For the text-containing cell, return its midpoint in [X, Y] coordinate format. 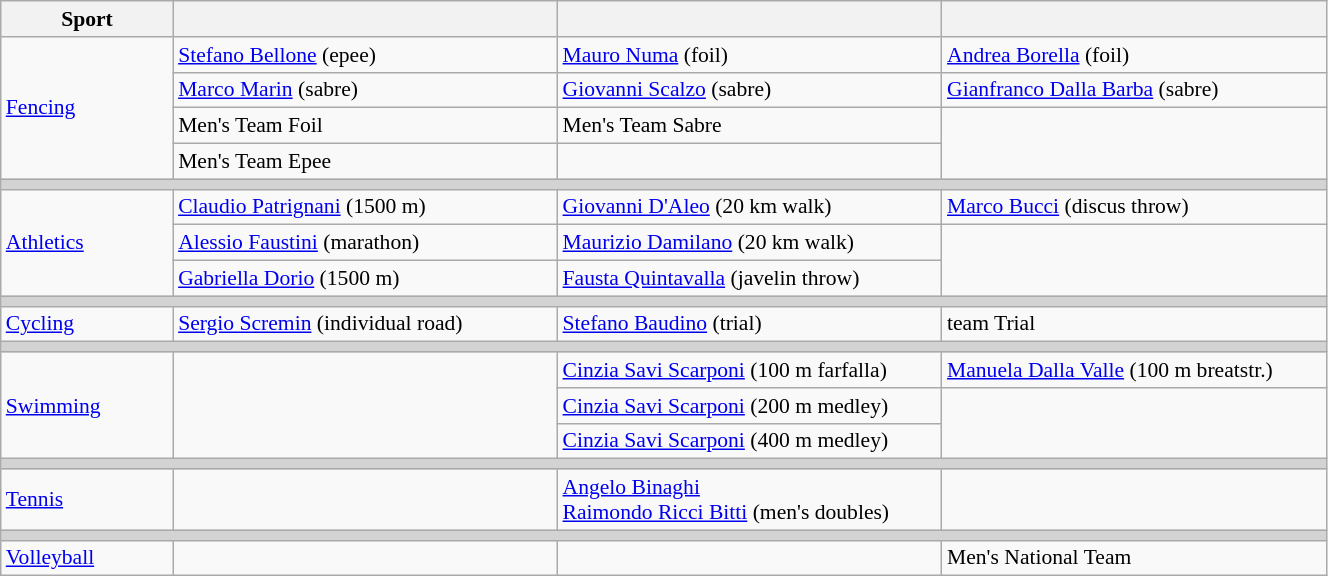
Fencing [87, 108]
Men's Team Sabre [750, 126]
Men's National Team [1134, 558]
Marco Bucci (discus throw) [1134, 207]
Cinzia Savi Scarponi (400 m medley) [750, 441]
Volleyball [87, 558]
Cinzia Savi Scarponi (100 m farfalla) [750, 370]
team Trial [1134, 324]
Claudio Patrignani (1500 m) [365, 207]
Men's Team Foil [365, 126]
Marco Marin (sabre) [365, 90]
Maurizio Damilano (20 km walk) [750, 243]
Alessio Faustini (marathon) [365, 243]
Manuela Dalla Valle (100 m breatstr.) [1134, 370]
Men's Team Epee [365, 162]
Fausta Quintavalla (javelin throw) [750, 279]
Cycling [87, 324]
Mauro Numa (foil) [750, 55]
Stefano Baudino (trial) [750, 324]
Giovanni Scalzo (sabre) [750, 90]
Athletics [87, 242]
Angelo BinaghiRaimondo Ricci Bitti (men's doubles) [750, 500]
Gabriella Dorio (1500 m) [365, 279]
Andrea Borella (foil) [1134, 55]
Sport [87, 19]
Stefano Bellone (epee) [365, 55]
Sergio Scremin (individual road) [365, 324]
Giovanni D'Aleo (20 km walk) [750, 207]
Cinzia Savi Scarponi (200 m medley) [750, 406]
Tennis [87, 500]
Swimming [87, 406]
Gianfranco Dalla Barba (sabre) [1134, 90]
